Locate the cell with the specified text and output its (x, y) center coordinate. 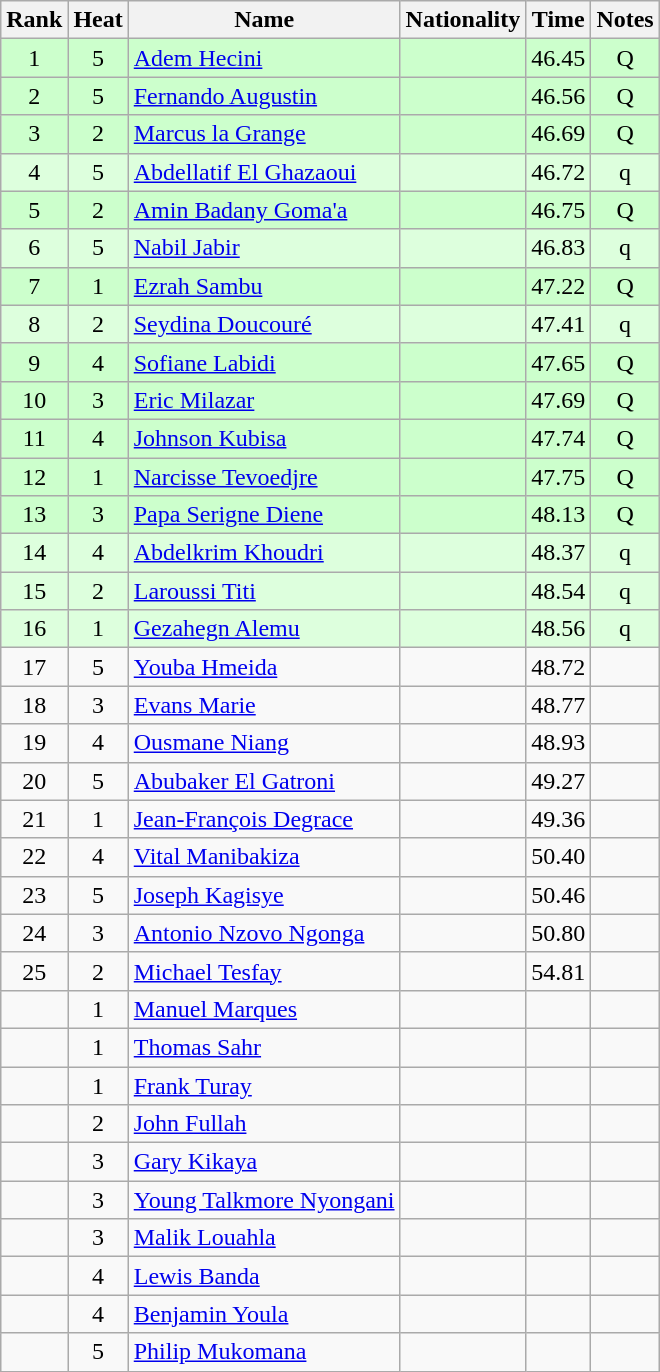
25 (34, 971)
Seydina Doucouré (264, 324)
20 (34, 781)
11 (34, 438)
48.93 (558, 743)
46.45 (558, 58)
Abdellatif El Ghazaoui (264, 172)
48.77 (558, 705)
Ezrah Sambu (264, 286)
46.72 (558, 172)
48.72 (558, 667)
47.41 (558, 324)
Abdelkrim Khoudri (264, 553)
Jean-François Degrace (264, 819)
46.69 (558, 134)
Heat (98, 20)
Michael Tesfay (264, 971)
John Fullah (264, 1124)
14 (34, 553)
Gezahegn Alemu (264, 629)
Abubaker El Gatroni (264, 781)
48.54 (558, 591)
23 (34, 895)
Fernando Augustin (264, 96)
Vital Manibakiza (264, 857)
10 (34, 400)
Sofiane Labidi (264, 362)
22 (34, 857)
47.69 (558, 400)
Joseph Kagisye (264, 895)
Ousmane Niang (264, 743)
Johnson Kubisa (264, 438)
Gary Kikaya (264, 1162)
12 (34, 477)
Adem Hecini (264, 58)
49.36 (558, 819)
16 (34, 629)
17 (34, 667)
Youba Hmeida (264, 667)
19 (34, 743)
47.65 (558, 362)
46.83 (558, 248)
6 (34, 248)
8 (34, 324)
54.81 (558, 971)
18 (34, 705)
46.56 (558, 96)
7 (34, 286)
47.74 (558, 438)
46.75 (558, 210)
48.56 (558, 629)
Papa Serigne Diene (264, 515)
Evans Marie (264, 705)
Eric Milazar (264, 400)
Time (558, 20)
Rank (34, 20)
Name (264, 20)
Nationality (463, 20)
Benjamin Youla (264, 1314)
49.27 (558, 781)
9 (34, 362)
13 (34, 515)
50.80 (558, 933)
21 (34, 819)
Thomas Sahr (264, 1047)
Marcus la Grange (264, 134)
Amin Badany Goma'a (264, 210)
Antonio Nzovo Ngonga (264, 933)
Manuel Marques (264, 1009)
15 (34, 591)
Nabil Jabir (264, 248)
Narcisse Tevoedjre (264, 477)
47.22 (558, 286)
Lewis Banda (264, 1276)
50.40 (558, 857)
Malik Louahla (264, 1238)
Young Talkmore Nyongani (264, 1200)
50.46 (558, 895)
47.75 (558, 477)
24 (34, 933)
48.37 (558, 553)
Philip Mukomana (264, 1352)
Frank Turay (264, 1085)
Notes (625, 20)
48.13 (558, 515)
Laroussi Titi (264, 591)
